Pinpoint the cell where the given text exists, returning its [X, Y] midpoint coordinate. 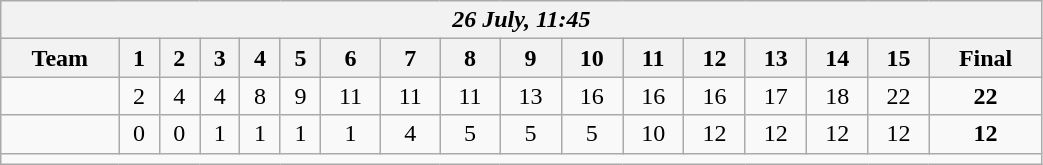
26 July, 11:45 [522, 20]
15 [898, 58]
7 [410, 58]
6 [351, 58]
18 [838, 96]
Final [986, 58]
17 [776, 96]
14 [838, 58]
3 [220, 58]
Team [60, 58]
